Return the (x, y) coordinate for the center point of the cell that contains the specified text.  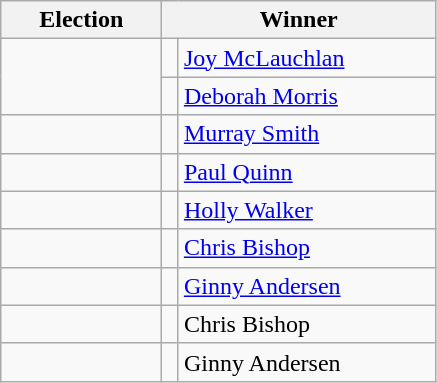
Joy McLauchlan (306, 58)
Holly Walker (306, 210)
Winner (299, 20)
Murray Smith (306, 134)
Election (82, 20)
Deborah Morris (306, 96)
Paul Quinn (306, 172)
